Provide the [x, y] coordinate of the cell's center where the given text is located.  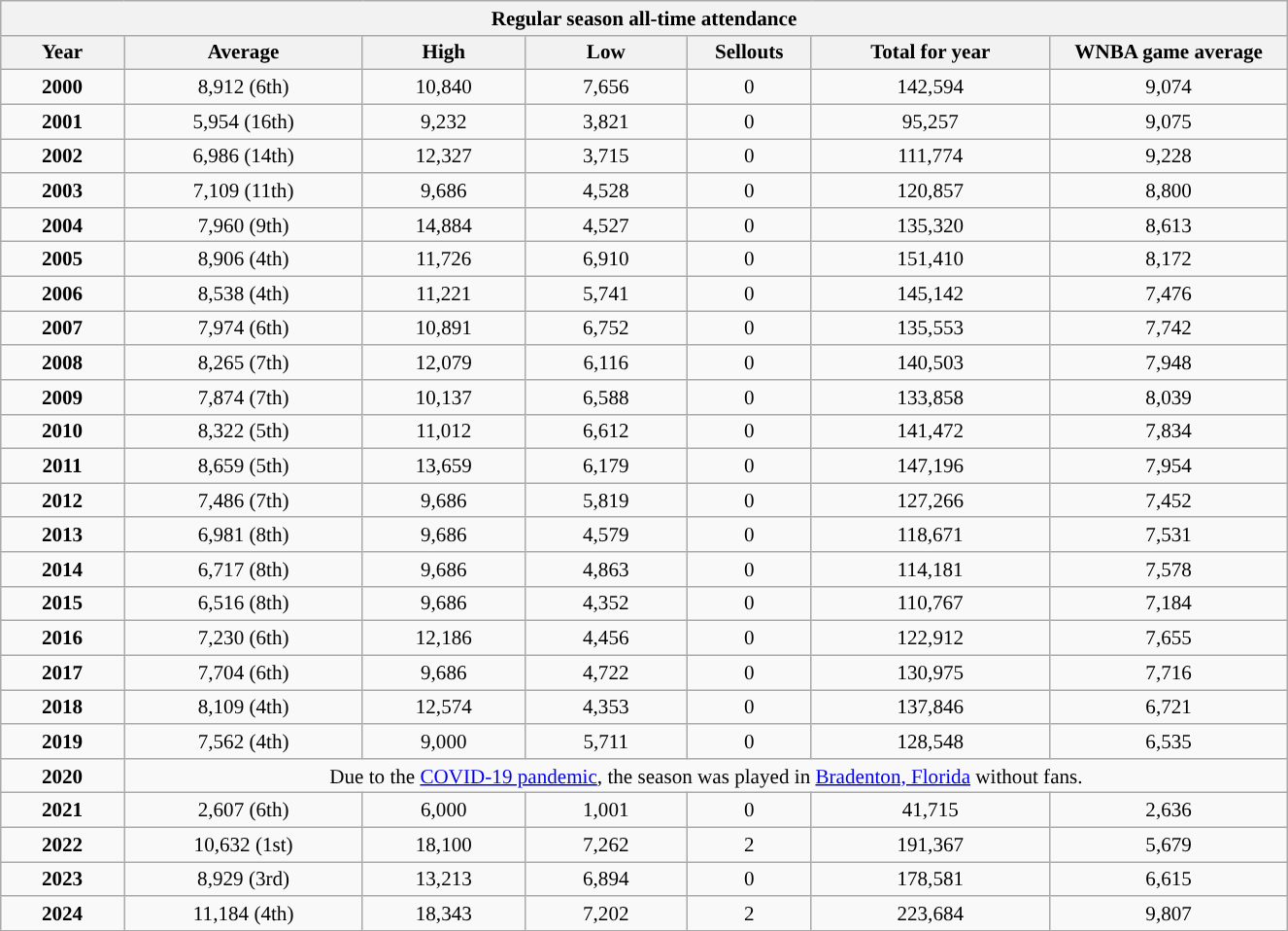
5,679 [1168, 844]
9,000 [443, 741]
2012 [62, 500]
8,265 (7th) [243, 362]
8,929 (3rd) [243, 879]
147,196 [931, 466]
2007 [62, 328]
2002 [62, 155]
8,172 [1168, 259]
12,327 [443, 155]
2000 [62, 87]
3,715 [606, 155]
7,562 (4th) [243, 741]
7,452 [1168, 500]
10,840 [443, 87]
10,137 [443, 397]
6,981 (8th) [243, 534]
6,721 [1168, 707]
7,486 (7th) [243, 500]
8,322 (5th) [243, 431]
145,142 [931, 293]
130,975 [931, 672]
12,079 [443, 362]
Due to the COVID-19 pandemic, the season was played in Bradenton, Florida without fans. [706, 776]
Year [62, 52]
2011 [62, 466]
122,912 [931, 638]
9,232 [443, 121]
11,221 [443, 293]
133,858 [931, 397]
Total for year [931, 52]
5,954 (16th) [243, 121]
2006 [62, 293]
6,752 [606, 328]
2021 [62, 810]
7,742 [1168, 328]
135,553 [931, 328]
7,262 [606, 844]
7,202 [606, 914]
6,000 [443, 810]
7,716 [1168, 672]
4,863 [606, 569]
7,834 [1168, 431]
12,186 [443, 638]
2014 [62, 569]
11,726 [443, 259]
Average [243, 52]
6,717 (8th) [243, 569]
223,684 [931, 914]
2022 [62, 844]
4,528 [606, 190]
18,343 [443, 914]
2004 [62, 224]
41,715 [931, 810]
18,100 [443, 844]
12,574 [443, 707]
10,632 (1st) [243, 844]
6,588 [606, 397]
2018 [62, 707]
7,704 (6th) [243, 672]
4,353 [606, 707]
140,503 [931, 362]
2017 [62, 672]
WNBA game average [1168, 52]
7,974 (6th) [243, 328]
Regular season all-time attendance [644, 17]
2,636 [1168, 810]
2,607 (6th) [243, 810]
9,075 [1168, 121]
6,116 [606, 362]
151,410 [931, 259]
95,257 [931, 121]
13,659 [443, 466]
7,531 [1168, 534]
Low [606, 52]
6,894 [606, 879]
128,548 [931, 741]
8,613 [1168, 224]
2013 [62, 534]
6,179 [606, 466]
4,579 [606, 534]
7,578 [1168, 569]
6,910 [606, 259]
2019 [62, 741]
8,538 (4th) [243, 293]
178,581 [931, 879]
114,181 [931, 569]
7,960 (9th) [243, 224]
6,615 [1168, 879]
9,074 [1168, 87]
9,807 [1168, 914]
8,800 [1168, 190]
1,001 [606, 810]
4,527 [606, 224]
6,516 (8th) [243, 603]
2015 [62, 603]
137,846 [931, 707]
14,884 [443, 224]
4,352 [606, 603]
11,012 [443, 431]
2009 [62, 397]
5,741 [606, 293]
118,671 [931, 534]
2003 [62, 190]
6,986 (14th) [243, 155]
2005 [62, 259]
3,821 [606, 121]
13,213 [443, 879]
135,320 [931, 224]
4,722 [606, 672]
2008 [62, 362]
8,659 (5th) [243, 466]
4,456 [606, 638]
6,535 [1168, 741]
5,819 [606, 500]
191,367 [931, 844]
110,767 [931, 603]
7,656 [606, 87]
8,906 (4th) [243, 259]
2001 [62, 121]
High [443, 52]
111,774 [931, 155]
141,472 [931, 431]
9,228 [1168, 155]
142,594 [931, 87]
7,109 (11th) [243, 190]
8,039 [1168, 397]
11,184 (4th) [243, 914]
2020 [62, 776]
2010 [62, 431]
7,874 (7th) [243, 397]
7,476 [1168, 293]
7,948 [1168, 362]
10,891 [443, 328]
120,857 [931, 190]
5,711 [606, 741]
6,612 [606, 431]
7,954 [1168, 466]
7,655 [1168, 638]
7,184 [1168, 603]
2023 [62, 879]
8,912 (6th) [243, 87]
127,266 [931, 500]
7,230 (6th) [243, 638]
2016 [62, 638]
8,109 (4th) [243, 707]
2024 [62, 914]
Sellouts [749, 52]
